From the cell containing the given text, extract its center point as [X, Y] coordinate. 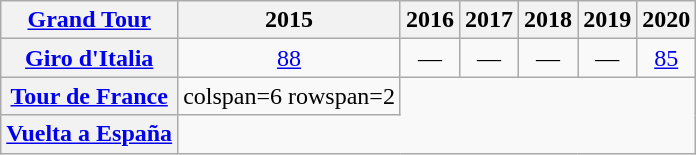
85 [666, 58]
Vuelta a España [90, 134]
2018 [548, 20]
colspan=6 rowspan=2 [290, 96]
Tour de France [90, 96]
2016 [430, 20]
Grand Tour [90, 20]
2015 [290, 20]
2017 [488, 20]
2020 [666, 20]
2019 [608, 20]
Giro d'Italia [90, 58]
88 [290, 58]
